Scan for the cell matching the given text and deliver its [X, Y] coordinate at center. 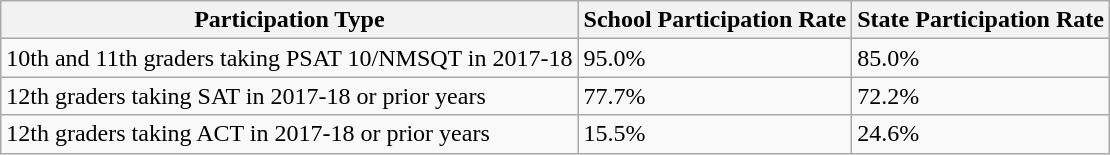
School Participation Rate [715, 20]
77.7% [715, 96]
10th and 11th graders taking PSAT 10/NMSQT in 2017-18 [290, 58]
12th graders taking ACT in 2017-18 or prior years [290, 134]
72.2% [981, 96]
24.6% [981, 134]
State Participation Rate [981, 20]
85.0% [981, 58]
12th graders taking SAT in 2017-18 or prior years [290, 96]
Participation Type [290, 20]
95.0% [715, 58]
15.5% [715, 134]
